Detect which cell encompasses the target text, then output its (X, Y) center coordinate. 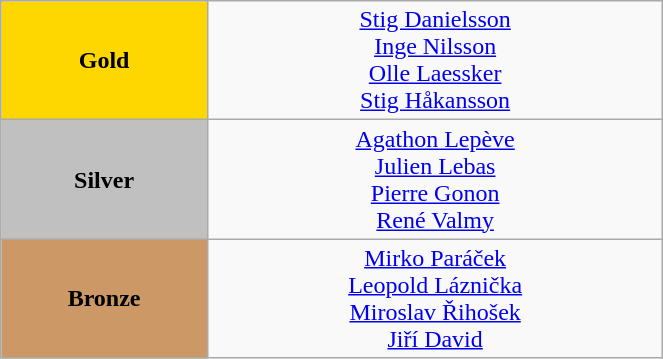
Agathon LepèveJulien LebasPierre GononRené Valmy (434, 180)
Bronze (104, 298)
Gold (104, 60)
Mirko ParáčekLeopold LázničkaMiroslav ŘihošekJiří David (434, 298)
Silver (104, 180)
Stig DanielssonInge NilssonOlle LaesskerStig Håkansson (434, 60)
